Return the (X, Y) coordinate for the center point of the cell that contains the specified text.  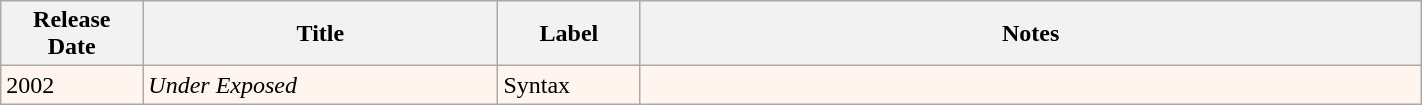
2002 (72, 85)
Release Date (72, 34)
Notes (1030, 34)
Label (569, 34)
Syntax (569, 85)
Title (320, 34)
Under Exposed (320, 85)
